For the text-containing cell, return its midpoint in (X, Y) coordinate format. 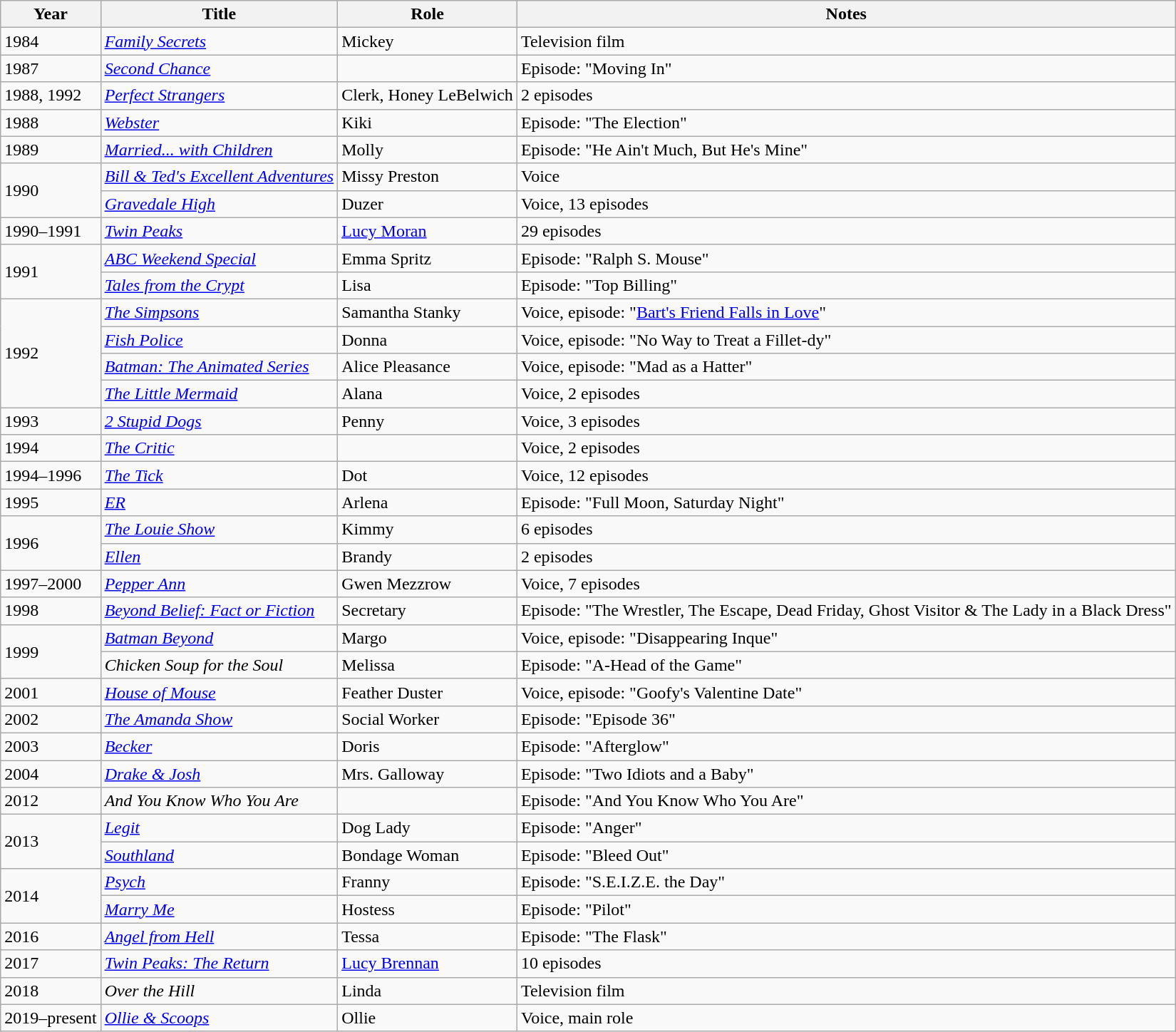
Episode: "A-Head of the Game" (846, 665)
2003 (51, 746)
Chicken Soup for the Soul (220, 665)
Molly (428, 150)
Voice, main role (846, 1018)
1996 (51, 543)
Psych (220, 882)
Episode: "The Wrestler, The Escape, Dead Friday, Ghost Visitor & The Lady in a Black Dress" (846, 611)
1993 (51, 421)
Batman: The Animated Series (220, 367)
1998 (51, 611)
Brandy (428, 557)
Angel from Hell (220, 936)
Family Secrets (220, 41)
Episode: "Afterglow" (846, 746)
Penny (428, 421)
Voice, episode: "Bart's Friend Falls in Love" (846, 312)
Gravedale High (220, 204)
Ollie (428, 1018)
Missy Preston (428, 177)
2001 (51, 692)
Becker (220, 746)
6 episodes (846, 530)
Episode: "Full Moon, Saturday Night" (846, 502)
Second Chance (220, 68)
Voice, 7 episodes (846, 584)
2017 (51, 964)
Notes (846, 14)
Duzer (428, 204)
The Tick (220, 475)
Secretary (428, 611)
The Little Mermaid (220, 394)
1988 (51, 123)
Margo (428, 638)
Lucy Brennan (428, 964)
10 episodes (846, 964)
Episode: "Pilot" (846, 909)
2 Stupid Dogs (220, 421)
2019–present (51, 1018)
Episode: "Bleed Out" (846, 855)
Dot (428, 475)
Voice (846, 177)
Voice, 3 episodes (846, 421)
Kiki (428, 123)
Beyond Belief: Fact or Fiction (220, 611)
Doris (428, 746)
ER (220, 502)
1991 (51, 272)
Episode: "S.E.I.Z.E. the Day" (846, 882)
29 episodes (846, 231)
1999 (51, 651)
The Louie Show (220, 530)
Samantha Stanky (428, 312)
Twin Peaks: The Return (220, 964)
Episode: "The Election" (846, 123)
Episode: "Episode 36" (846, 719)
1988, 1992 (51, 96)
Voice, episode: "No Way to Treat a Fillet-dy" (846, 340)
Married... with Children (220, 150)
1990 (51, 190)
Voice, episode: "Goofy's Valentine Date" (846, 692)
1994–1996 (51, 475)
ABC Weekend Special (220, 258)
Voice, episode: "Mad as a Hatter" (846, 367)
Linda (428, 991)
2013 (51, 842)
2014 (51, 896)
Dog Lady (428, 828)
Gwen Mezzrow (428, 584)
Over the Hill (220, 991)
2018 (51, 991)
Voice, episode: "Disappearing Inque" (846, 638)
Webster (220, 123)
Emma Spritz (428, 258)
Year (51, 14)
Twin Peaks (220, 231)
Episode: "The Flask" (846, 936)
Tessa (428, 936)
Mrs. Galloway (428, 773)
Mickey (428, 41)
Fish Police (220, 340)
Franny (428, 882)
Perfect Strangers (220, 96)
Episode: "And You Know Who You Are" (846, 801)
The Amanda Show (220, 719)
Lisa (428, 285)
Drake & Josh (220, 773)
The Critic (220, 448)
Clerk, Honey LeBelwich (428, 96)
Episode: "Moving In" (846, 68)
2004 (51, 773)
Batman Beyond (220, 638)
1997–2000 (51, 584)
Episode: "Two Idiots and a Baby" (846, 773)
The Simpsons (220, 312)
Alana (428, 394)
Episode: "Anger" (846, 828)
2016 (51, 936)
Marry Me (220, 909)
Title (220, 14)
1984 (51, 41)
Social Worker (428, 719)
1995 (51, 502)
Legit (220, 828)
Role (428, 14)
Arlena (428, 502)
Hostess (428, 909)
Bondage Woman (428, 855)
Donna (428, 340)
1994 (51, 448)
Episode: "Ralph S. Mouse" (846, 258)
Ellen (220, 557)
House of Mouse (220, 692)
Kimmy (428, 530)
1990–1991 (51, 231)
Tales from the Crypt (220, 285)
Alice Pleasance (428, 367)
Ollie & Scoops (220, 1018)
2012 (51, 801)
Voice, 13 episodes (846, 204)
Episode: "Top Billing" (846, 285)
Melissa (428, 665)
1987 (51, 68)
Bill & Ted's Excellent Adventures (220, 177)
1989 (51, 150)
Pepper Ann (220, 584)
1992 (51, 353)
2002 (51, 719)
Voice, 12 episodes (846, 475)
Southland (220, 855)
Feather Duster (428, 692)
Episode: "He Ain't Much, But He's Mine" (846, 150)
Lucy Moran (428, 231)
And You Know Who You Are (220, 801)
